From the cell containing the given text, extract its center point as [X, Y] coordinate. 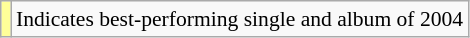
Indicates best-performing single and album of 2004 [240, 19]
